Search for the cell housing the specified text and yield its [x, y] center coordinate. 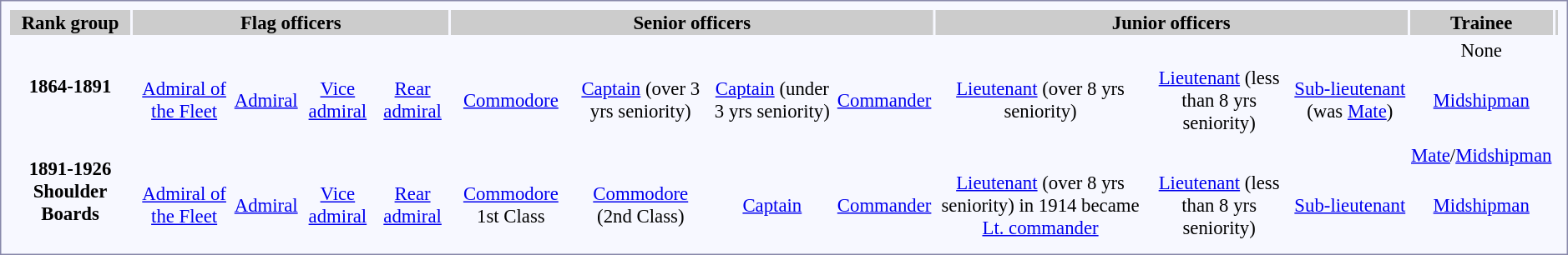
Mate/Midshipman [1481, 155]
Captain (under 3 yrs seniority) [771, 100]
Captain (over 3 yrs seniority) [640, 100]
Rank group [70, 22]
1864-1891 [70, 87]
Lieutenant (over 8 yrs seniority) [1040, 100]
Trainee [1481, 22]
Lieutenant (over 8 yrs seniority) in 1914 became Lt. commander [1040, 205]
Senior officers [692, 22]
Captain [771, 205]
Flag officers [291, 22]
1891-1926 Shoulder Boards [70, 192]
Junior officers [1171, 22]
Commodore (2nd Class) [640, 205]
Sub-lieutenant [1349, 205]
Sub-lieutenant (was Mate) [1349, 100]
None [1481, 50]
Commodore [511, 100]
Commodore 1st Class [511, 205]
